Detect which cell encompasses the target text, then output its (x, y) center coordinate. 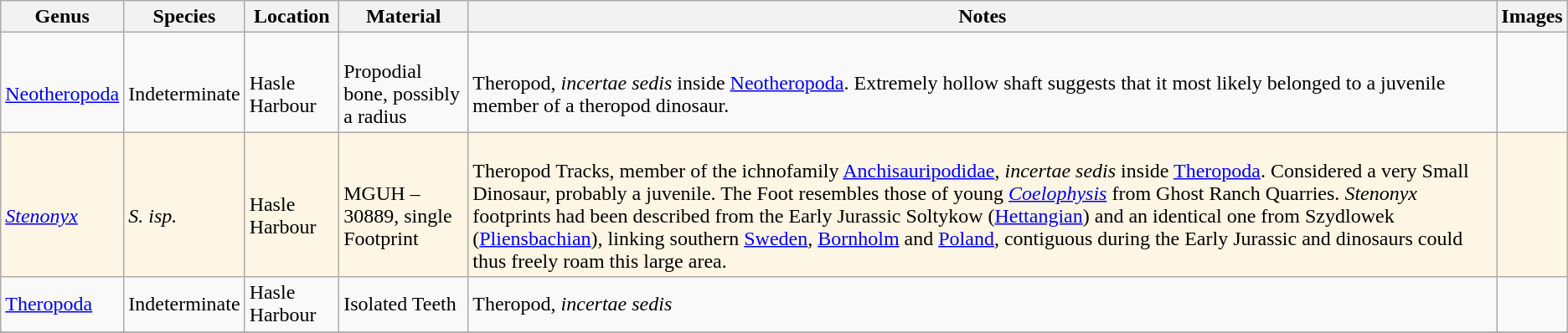
Material (404, 17)
Propodial bone, possibly a radius (404, 82)
Stenonyx (62, 204)
Theropod, incertae sedis (983, 305)
Neotheropoda (62, 82)
Species (184, 17)
Location (291, 17)
Genus (62, 17)
Notes (983, 17)
MGUH – 30889, single Footprint (404, 204)
S. isp. (184, 204)
Isolated Teeth (404, 305)
Images (1532, 17)
Theropoda (62, 305)
